Return (X, Y) of the center of cell containing provided text 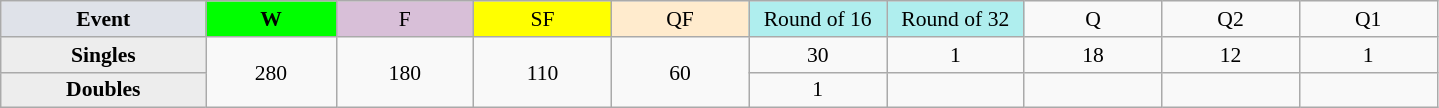
Q (1093, 19)
Round of 32 (955, 19)
280 (271, 72)
Q1 (1368, 19)
110 (543, 72)
18 (1093, 55)
Round of 16 (818, 19)
180 (405, 72)
F (405, 19)
Q2 (1231, 19)
12 (1231, 55)
Doubles (104, 90)
W (271, 19)
Event (104, 19)
SF (543, 19)
QF (680, 19)
60 (680, 72)
Singles (104, 55)
30 (818, 55)
